Determine the (X, Y) coordinate at the center of the cell enclosing the given text.  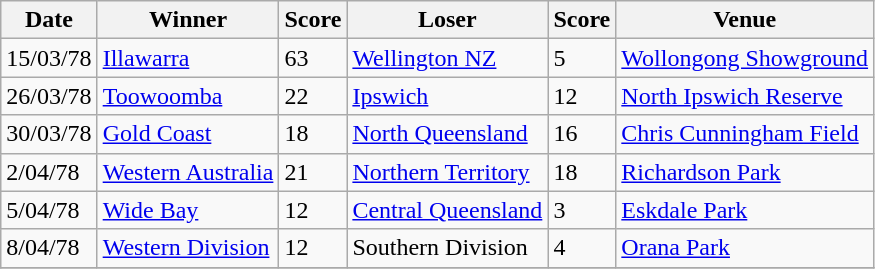
5/04/78 (49, 210)
Western Division (188, 248)
Northern Territory (448, 172)
Wollongong Showground (745, 58)
Venue (745, 20)
Toowoomba (188, 96)
North Ipswich Reserve (745, 96)
Ipswich (448, 96)
21 (313, 172)
3 (582, 210)
Southern Division (448, 248)
26/03/78 (49, 96)
Gold Coast (188, 134)
Illawarra (188, 58)
Loser (448, 20)
22 (313, 96)
15/03/78 (49, 58)
63 (313, 58)
2/04/78 (49, 172)
Orana Park (745, 248)
4 (582, 248)
Wellington NZ (448, 58)
Central Queensland (448, 210)
Winner (188, 20)
Richardson Park (745, 172)
Wide Bay (188, 210)
30/03/78 (49, 134)
Chris Cunningham Field (745, 134)
8/04/78 (49, 248)
16 (582, 134)
North Queensland (448, 134)
Western Australia (188, 172)
Eskdale Park (745, 210)
5 (582, 58)
Date (49, 20)
